Output the (X, Y) coordinate of the center of the cell containing the given text.  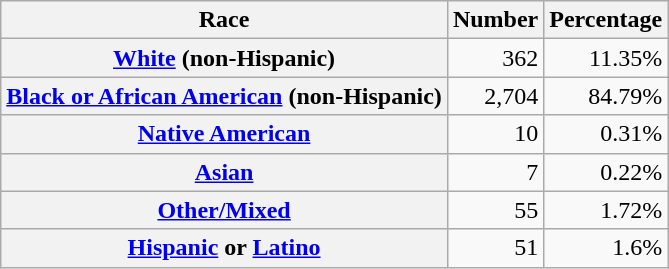
1.72% (606, 210)
White (non-Hispanic) (224, 58)
10 (495, 134)
84.79% (606, 96)
Hispanic or Latino (224, 248)
51 (495, 248)
Number (495, 20)
2,704 (495, 96)
Black or African American (non-Hispanic) (224, 96)
55 (495, 210)
Other/Mixed (224, 210)
0.31% (606, 134)
1.6% (606, 248)
Asian (224, 172)
Native American (224, 134)
11.35% (606, 58)
0.22% (606, 172)
362 (495, 58)
7 (495, 172)
Race (224, 20)
Percentage (606, 20)
